Provide the (x, y) coordinate of the cell's center where the given text is located.  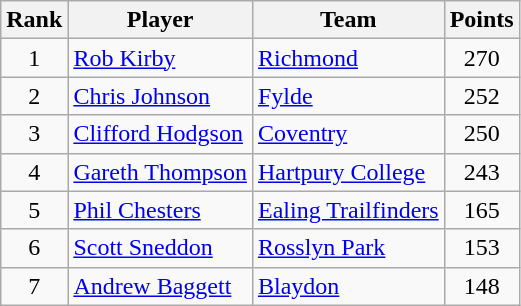
250 (482, 134)
243 (482, 172)
1 (34, 58)
153 (482, 248)
Andrew Baggett (160, 286)
Blaydon (348, 286)
Fylde (348, 96)
Phil Chesters (160, 210)
165 (482, 210)
Rob Kirby (160, 58)
270 (482, 58)
Rosslyn Park (348, 248)
Team (348, 20)
Chris Johnson (160, 96)
3 (34, 134)
4 (34, 172)
Scott Sneddon (160, 248)
Player (160, 20)
Points (482, 20)
148 (482, 286)
252 (482, 96)
Richmond (348, 58)
Rank (34, 20)
Coventry (348, 134)
Clifford Hodgson (160, 134)
2 (34, 96)
7 (34, 286)
Gareth Thompson (160, 172)
Ealing Trailfinders (348, 210)
6 (34, 248)
Hartpury College (348, 172)
5 (34, 210)
